Detect which cell encompasses the target text, then output its (X, Y) center coordinate. 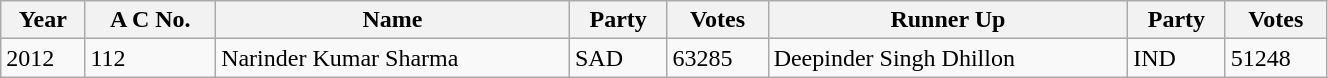
Runner Up (948, 20)
IND (1176, 58)
2012 (43, 58)
63285 (718, 58)
SAD (618, 58)
Narinder Kumar Sharma (393, 58)
112 (150, 58)
Deepinder Singh Dhillon (948, 58)
51248 (1276, 58)
A C No. (150, 20)
Year (43, 20)
Name (393, 20)
